Output the [x, y] coordinate of the center of the cell containing the given text.  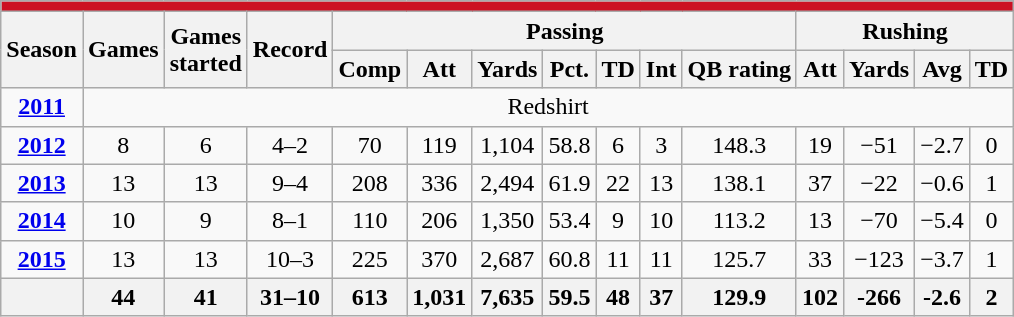
613 [370, 297]
Games [123, 50]
-266 [880, 297]
-2.6 [942, 297]
31–10 [290, 297]
148.3 [739, 145]
2011 [42, 107]
129.9 [739, 297]
2015 [42, 259]
Passing [565, 31]
Rushing [904, 31]
3 [661, 145]
Avg [942, 69]
−51 [880, 145]
QB rating [739, 69]
48 [618, 297]
61.9 [570, 183]
119 [440, 145]
33 [820, 259]
206 [440, 221]
2 [991, 297]
Record [290, 50]
8–1 [290, 221]
2,494 [508, 183]
370 [440, 259]
2012 [42, 145]
Pct. [570, 69]
−5.4 [942, 221]
Season [42, 50]
1,031 [440, 297]
−0.6 [942, 183]
53.4 [570, 221]
125.7 [739, 259]
41 [206, 297]
102 [820, 297]
2,687 [508, 259]
2013 [42, 183]
44 [123, 297]
58.8 [570, 145]
Comp [370, 69]
336 [440, 183]
59.5 [570, 297]
8 [123, 145]
Int [661, 69]
−123 [880, 259]
208 [370, 183]
22 [618, 183]
19 [820, 145]
1,104 [508, 145]
10–3 [290, 259]
113.2 [739, 221]
Gamesstarted [206, 50]
4–2 [290, 145]
−22 [880, 183]
1,350 [508, 221]
225 [370, 259]
138.1 [739, 183]
7,635 [508, 297]
−2.7 [942, 145]
−3.7 [942, 259]
110 [370, 221]
Redshirt [548, 107]
9–4 [290, 183]
70 [370, 145]
60.8 [570, 259]
2014 [42, 221]
−70 [880, 221]
